Identify which cell holds the provided text, then report its [X, Y] central coordinate. 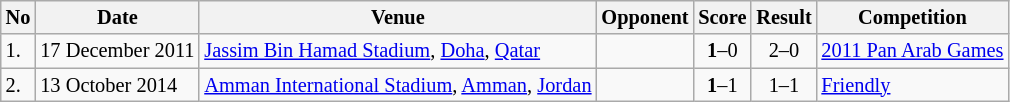
17 December 2011 [117, 51]
Venue [398, 17]
Result [784, 17]
Competition [913, 17]
2. [18, 85]
2011 Pan Arab Games [913, 51]
No [18, 17]
1. [18, 51]
Jassim Bin Hamad Stadium, Doha, Qatar [398, 51]
Opponent [644, 17]
13 October 2014 [117, 85]
1–0 [722, 51]
Score [722, 17]
2–0 [784, 51]
Friendly [913, 85]
Amman International Stadium, Amman, Jordan [398, 85]
Date [117, 17]
